Search for the cell housing the specified text and yield its (X, Y) center coordinate. 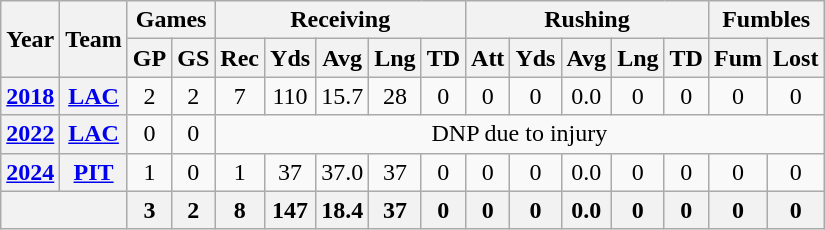
3 (149, 210)
147 (290, 210)
8 (240, 210)
Year (30, 39)
110 (290, 96)
Att (488, 58)
7 (240, 96)
37.0 (342, 172)
GS (194, 58)
Team (94, 39)
DNP due to injury (520, 134)
Receiving (340, 20)
Games (170, 20)
15.7 (342, 96)
18.4 (342, 210)
2022 (30, 134)
Fum (738, 58)
28 (395, 96)
PIT (94, 172)
Rushing (588, 20)
Fumbles (766, 20)
Lost (796, 58)
2018 (30, 96)
2024 (30, 172)
GP (149, 58)
Rec (240, 58)
